Search for the cell housing the specified text and yield its [x, y] center coordinate. 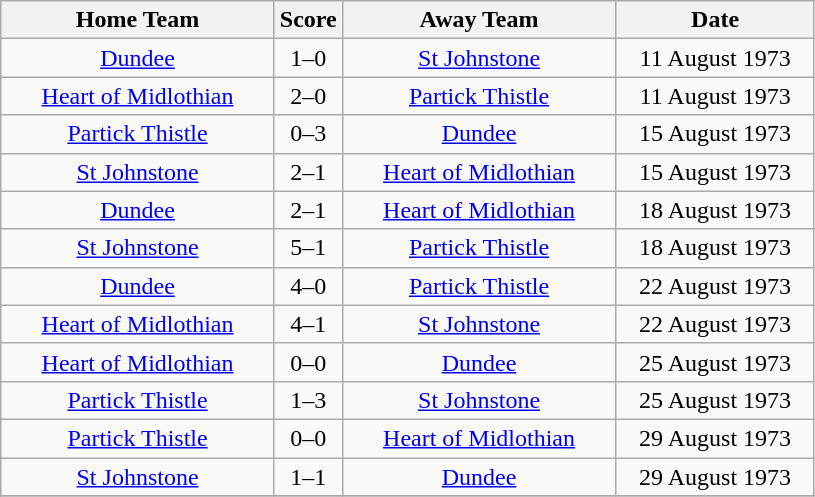
1–0 [308, 58]
1–1 [308, 477]
0–3 [308, 134]
Away Team [479, 20]
4–0 [308, 286]
Date [716, 20]
1–3 [308, 400]
4–1 [308, 324]
Home Team [138, 20]
5–1 [308, 248]
2–0 [308, 96]
Score [308, 20]
